Extract the (x, y) coordinate from the center of the cell holding the provided text.  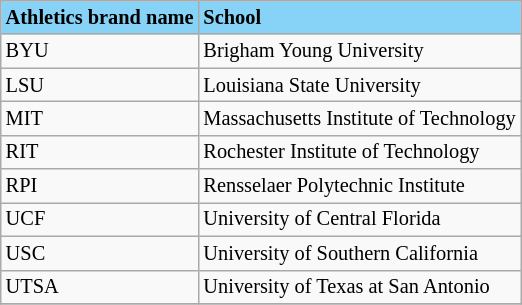
MIT (100, 118)
University of Texas at San Antonio (359, 287)
Athletics brand name (100, 17)
Rochester Institute of Technology (359, 152)
LSU (100, 85)
Brigham Young University (359, 51)
BYU (100, 51)
UTSA (100, 287)
USC (100, 253)
School (359, 17)
Rensselaer Polytechnic Institute (359, 186)
University of Southern California (359, 253)
RIT (100, 152)
RPI (100, 186)
University of Central Florida (359, 219)
UCF (100, 219)
Louisiana State University (359, 85)
Massachusetts Institute of Technology (359, 118)
